From the cell containing the given text, extract its center point as (X, Y) coordinate. 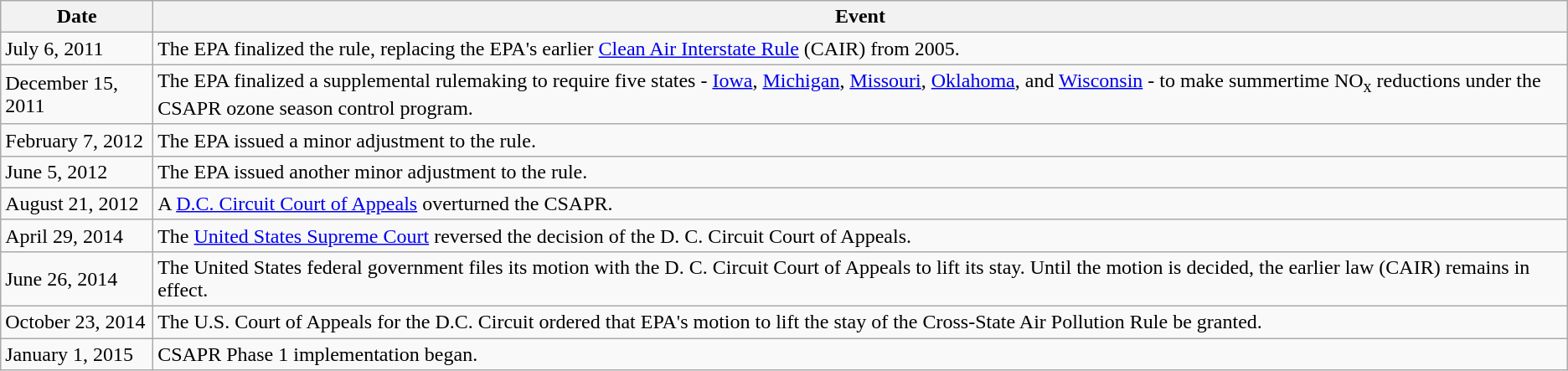
April 29, 2014 (77, 235)
Event (861, 17)
The EPA finalized the rule, replacing the EPA's earlier Clean Air Interstate Rule (CAIR) from 2005. (861, 49)
The U.S. Court of Appeals for the D.C. Circuit ordered that EPA's motion to lift the stay of the Cross-State Air Pollution Rule be granted. (861, 322)
A D.C. Circuit Court of Appeals overturned the CSAPR. (861, 204)
The United States Supreme Court reversed the decision of the D. C. Circuit Court of Appeals. (861, 235)
August 21, 2012 (77, 204)
Date (77, 17)
February 7, 2012 (77, 140)
January 1, 2015 (77, 354)
CSAPR Phase 1 implementation began. (861, 354)
June 5, 2012 (77, 172)
December 15, 2011 (77, 94)
October 23, 2014 (77, 322)
The EPA issued another minor adjustment to the rule. (861, 172)
The EPA issued a minor adjustment to the rule. (861, 140)
July 6, 2011 (77, 49)
June 26, 2014 (77, 278)
